Return [x, y] of the center of cell containing provided text 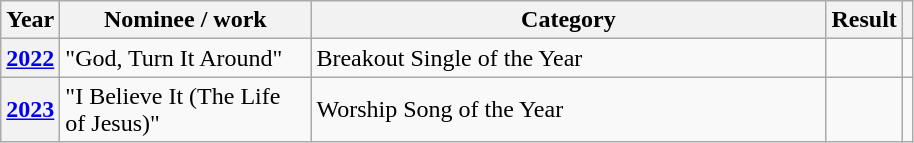
Breakout Single of the Year [568, 58]
2023 [30, 110]
Result [864, 20]
"I Believe It (The Life of Jesus)" [186, 110]
Nominee / work [186, 20]
2022 [30, 58]
Worship Song of the Year [568, 110]
Category [568, 20]
"God, Turn It Around" [186, 58]
Year [30, 20]
